Search for the cell housing the specified text and yield its [x, y] center coordinate. 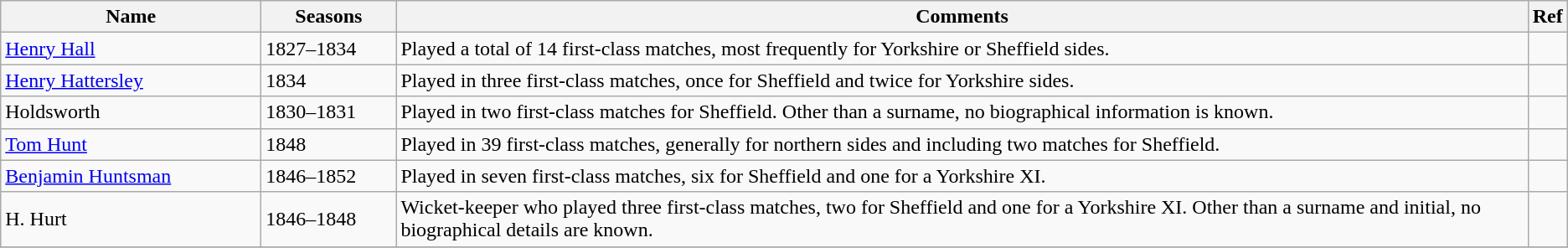
Played in 39 first-class matches, generally for northern sides and including two matches for Sheffield. [962, 144]
1848 [328, 144]
Played in two first-class matches for Sheffield. Other than a surname, no biographical information is known. [962, 112]
Played in three first-class matches, once for Sheffield and twice for Yorkshire sides. [962, 80]
Seasons [328, 17]
H. Hurt [131, 220]
Henry Hattersley [131, 80]
1827–1834 [328, 49]
Tom Hunt [131, 144]
Ref [1548, 17]
1846–1848 [328, 220]
1846–1852 [328, 176]
Benjamin Huntsman [131, 176]
Holdsworth [131, 112]
1830–1831 [328, 112]
Played in seven first-class matches, six for Sheffield and one for a Yorkshire XI. [962, 176]
Henry Hall [131, 49]
Comments [962, 17]
Name [131, 17]
1834 [328, 80]
Played a total of 14 first-class matches, most frequently for Yorkshire or Sheffield sides. [962, 49]
